Identify which cell holds the provided text, then report its [x, y] central coordinate. 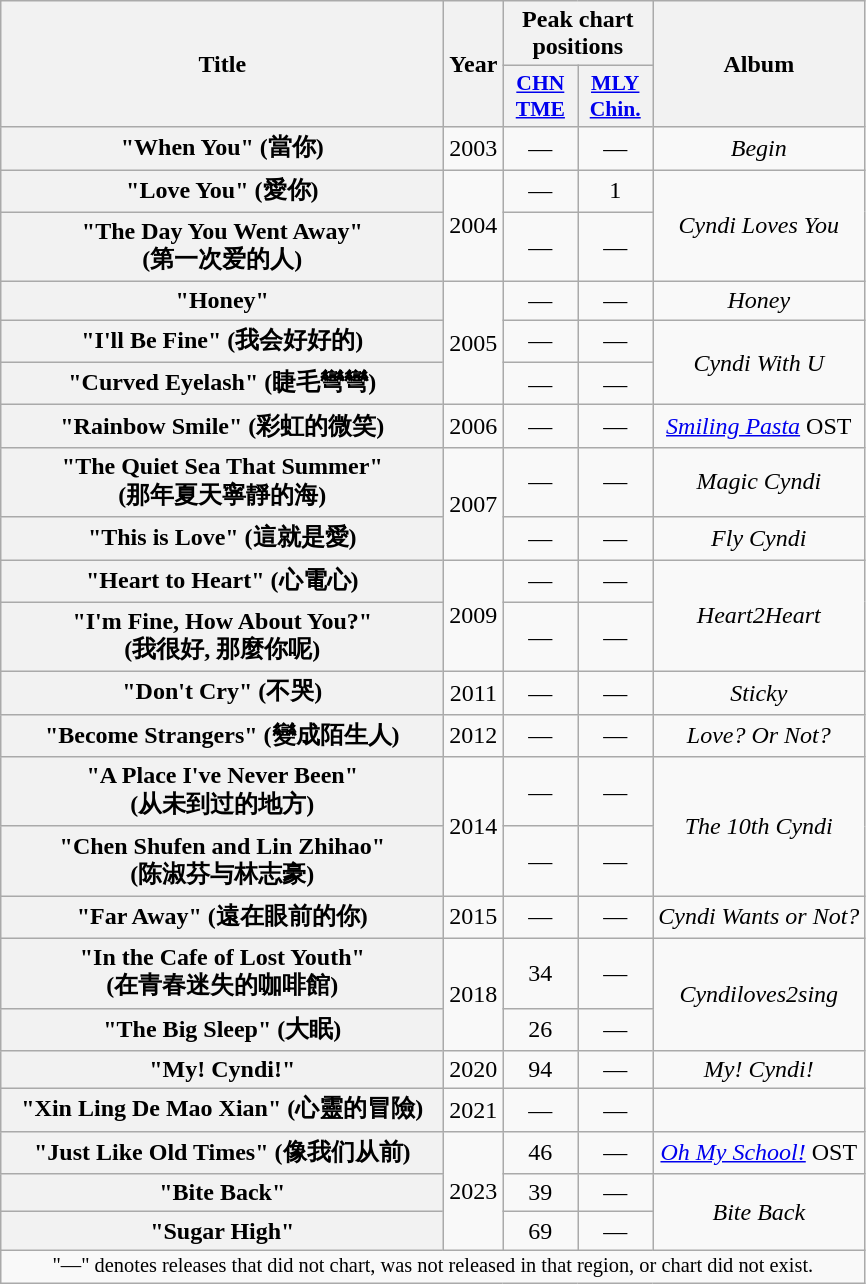
Love? Or Not? [759, 736]
My! Cyndi! [759, 1070]
46 [540, 1152]
Smiling Pasta OST [759, 426]
2007 [474, 503]
"Curved Eyelash" (睫毛彎彎) [222, 384]
2012 [474, 736]
"Chen Shufen and Lin Zhihao"(陈淑芬与林志豪) [222, 861]
"A Place I've Never Been"(从未到过的地方) [222, 792]
2015 [474, 918]
"Rainbow Smile" (彩虹的微笑) [222, 426]
2018 [474, 994]
"Honey" [222, 301]
"When You" (當你) [222, 148]
"I'll Be Fine" (我会好好的) [222, 342]
Fly Cyndi [759, 538]
"Bite Back" [222, 1193]
Bite Back [759, 1212]
69 [540, 1231]
"The Day You Went Away"(第一次爱的人) [222, 247]
"I'm Fine, How About You?"(我很好, 那麼你呢) [222, 637]
2021 [474, 1110]
"Just Like Old Times" (像我们从前) [222, 1152]
Begin [759, 148]
2003 [474, 148]
"My! Cyndi!" [222, 1070]
MLY Chin. [616, 96]
"Heart to Heart" (心電心) [222, 582]
"Don't Cry" (不哭) [222, 694]
"Become Strangers" (變成陌生人) [222, 736]
1 [616, 192]
Magic Cyndi [759, 482]
The 10th Cyndi [759, 826]
94 [540, 1070]
Heart2Heart [759, 616]
"The Quiet Sea That Summer"(那年夏天寧靜的海) [222, 482]
Cyndi With U [759, 362]
Cyndiloves2sing [759, 994]
"In the Cafe of Lost Youth"(在青春迷失的咖啡館) [222, 973]
"Love You" (愛你) [222, 192]
Oh My School! OST [759, 1152]
2009 [474, 616]
Album [759, 64]
"Far Away" (遠在眼前的你) [222, 918]
Cyndi Wants or Not? [759, 918]
2014 [474, 826]
2006 [474, 426]
2004 [474, 226]
"—" denotes releases that did not chart, was not released in that region, or chart did not exist. [433, 1267]
2005 [474, 344]
Year [474, 64]
"The Big Sleep" (大眠) [222, 1030]
Title [222, 64]
"Xin Ling De Mao Xian" (心靈的冒險) [222, 1110]
2023 [474, 1190]
"This is Love" (這就是愛) [222, 538]
Sticky [759, 694]
Peak chart positions [578, 34]
CHN TME [540, 96]
Cyndi Loves You [759, 226]
39 [540, 1193]
Honey [759, 301]
"Sugar High" [222, 1231]
2020 [474, 1070]
2011 [474, 694]
26 [540, 1030]
34 [540, 973]
